Find where the given text appears and provide that cell's center as [X, Y] coordinate. 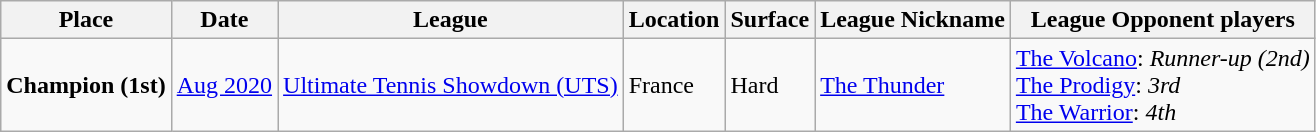
Ultimate Tennis Showdown (UTS) [451, 85]
League Opponent players [1162, 20]
The Thunder [913, 85]
Surface [770, 20]
Hard [770, 85]
Date [224, 20]
The Volcano: Runner-up (2nd) The Prodigy: 3rd The Warrior: 4th [1162, 85]
France [674, 85]
Place [86, 20]
Champion (1st) [86, 85]
Location [674, 20]
League [451, 20]
League Nickname [913, 20]
Aug 2020 [224, 85]
